Return (x, y) of the center of cell containing provided text 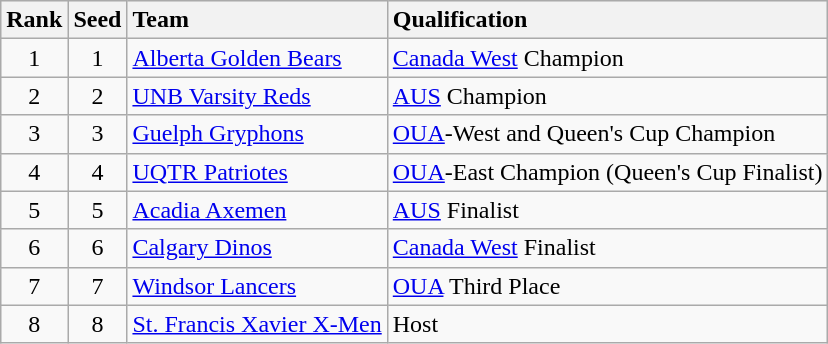
AUS Champion (608, 96)
Qualification (608, 20)
Alberta Golden Bears (257, 58)
Guelph Gryphons (257, 134)
OUA Third Place (608, 286)
OUA-West and Queen's Cup Champion (608, 134)
AUS Finalist (608, 210)
UQTR Patriotes (257, 172)
Calgary Dinos (257, 248)
Host (608, 324)
Canada West Finalist (608, 248)
Canada West Champion (608, 58)
OUA-East Champion (Queen's Cup Finalist) (608, 172)
Rank (34, 20)
Seed (98, 20)
Windsor Lancers (257, 286)
Acadia Axemen (257, 210)
Team (257, 20)
St. Francis Xavier X-Men (257, 324)
UNB Varsity Reds (257, 96)
